Return (x, y) of the center of cell containing provided text 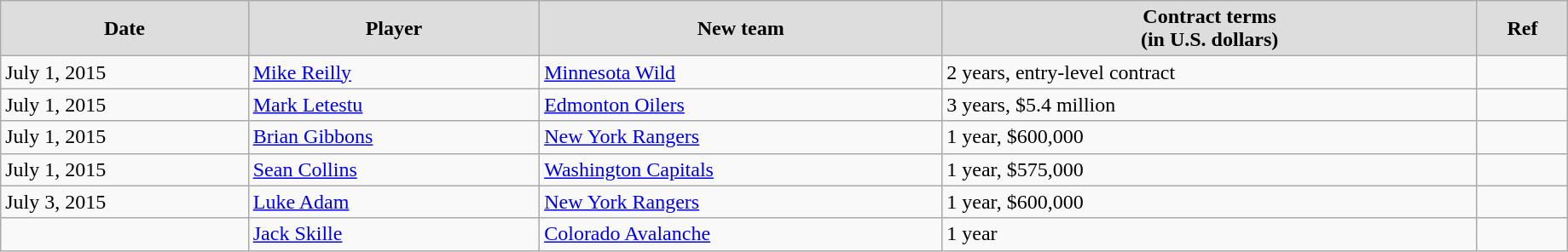
Washington Capitals (741, 169)
Mike Reilly (394, 72)
Sean Collins (394, 169)
July 3, 2015 (124, 202)
1 year (1210, 234)
Minnesota Wild (741, 72)
Colorado Avalanche (741, 234)
Edmonton Oilers (741, 105)
Brian Gibbons (394, 137)
3 years, $5.4 million (1210, 105)
Player (394, 29)
Luke Adam (394, 202)
Jack Skille (394, 234)
Contract terms(in U.S. dollars) (1210, 29)
New team (741, 29)
1 year, $575,000 (1210, 169)
2 years, entry-level contract (1210, 72)
Ref (1522, 29)
Mark Letestu (394, 105)
Date (124, 29)
